Provide the (x, y) coordinate of the cell's center where the given text is located.  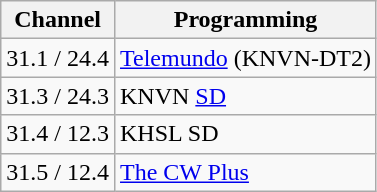
Channel (58, 20)
KHSL SD (245, 134)
31.1 / 24.4 (58, 58)
31.5 / 12.4 (58, 172)
KNVN SD (245, 96)
The CW Plus (245, 172)
Telemundo (KNVN-DT2) (245, 58)
Programming (245, 20)
31.3 / 24.3 (58, 96)
31.4 / 12.3 (58, 134)
